Output the (x, y) coordinate of the center of the cell containing the given text.  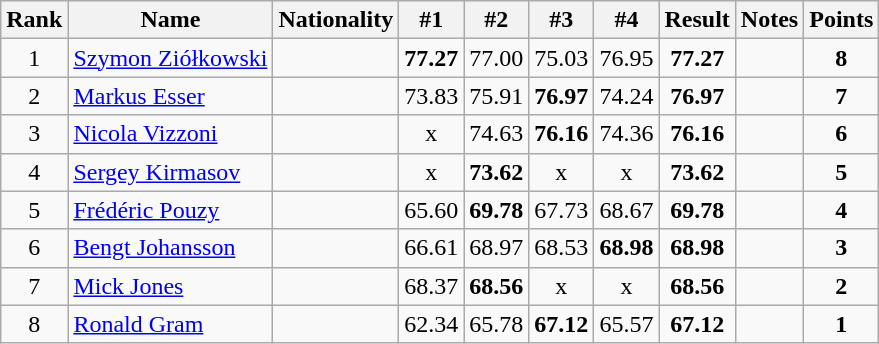
Szymon Ziółkowski (170, 58)
Sergey Kirmasov (170, 172)
77.00 (496, 58)
75.03 (562, 58)
66.61 (432, 248)
Nicola Vizzoni (170, 134)
65.60 (432, 210)
#4 (626, 20)
#1 (432, 20)
74.63 (496, 134)
67.73 (562, 210)
Notes (769, 20)
Mick Jones (170, 286)
Nationality (336, 20)
76.95 (626, 58)
68.67 (626, 210)
Points (842, 20)
#3 (562, 20)
Result (697, 20)
68.37 (432, 286)
Ronald Gram (170, 324)
74.36 (626, 134)
#2 (496, 20)
Bengt Johansson (170, 248)
Name (170, 20)
62.34 (432, 324)
74.24 (626, 96)
Frédéric Pouzy (170, 210)
65.78 (496, 324)
Rank (34, 20)
75.91 (496, 96)
65.57 (626, 324)
Markus Esser (170, 96)
73.83 (432, 96)
68.53 (562, 248)
68.97 (496, 248)
